For the text-containing cell, return its midpoint in [X, Y] coordinate format. 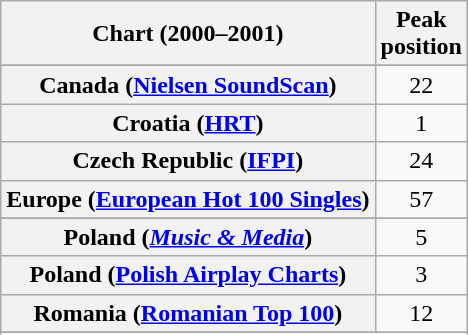
Romania (Romanian Top 100) [188, 313]
Chart (2000–2001) [188, 34]
Europe (European Hot 100 Singles) [188, 199]
22 [421, 85]
3 [421, 275]
Poland (Music & Media) [188, 237]
24 [421, 161]
Poland (Polish Airplay Charts) [188, 275]
Peakposition [421, 34]
1 [421, 123]
12 [421, 313]
Croatia (HRT) [188, 123]
5 [421, 237]
57 [421, 199]
Czech Republic (IFPI) [188, 161]
Canada (Nielsen SoundScan) [188, 85]
